Output the (x, y) coordinate of the center of the cell containing the given text.  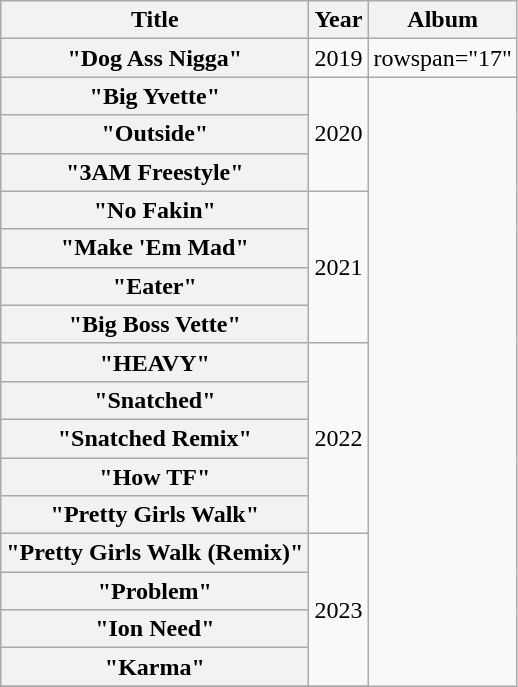
"Make 'Em Mad" (155, 248)
"HEAVY" (155, 362)
"Big Yvette" (155, 96)
"Problem" (155, 591)
Year (338, 20)
"Snatched Remix" (155, 438)
Album (443, 20)
"Pretty Girls Walk (Remix)" (155, 553)
"Eater" (155, 286)
rowspan="17" (443, 58)
"How TF" (155, 477)
"Ion Need" (155, 629)
2019 (338, 58)
"Dog Ass Nigga" (155, 58)
"Outside" (155, 134)
"Big Boss Vette" (155, 324)
"Snatched" (155, 400)
2022 (338, 438)
2020 (338, 134)
"Pretty Girls Walk" (155, 515)
"3AM Freestyle" (155, 172)
"No Fakin" (155, 210)
2021 (338, 267)
2023 (338, 610)
Title (155, 20)
"Karma" (155, 667)
